Determine the [X, Y] coordinate at the center of the cell enclosing the given text.  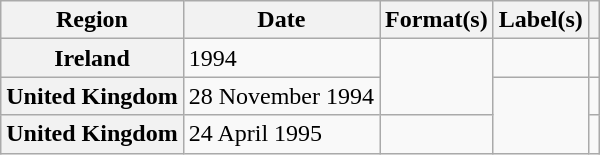
28 November 1994 [281, 96]
Format(s) [437, 20]
24 April 1995 [281, 134]
Ireland [92, 58]
Date [281, 20]
Label(s) [540, 20]
1994 [281, 58]
Region [92, 20]
